Provide the (x, y) coordinate of the cell's center where the given text is located.  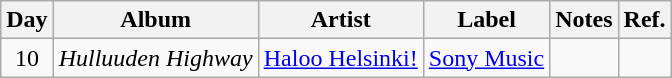
10 (27, 58)
Artist (340, 20)
Haloo Helsinki! (340, 58)
Sony Music (486, 58)
Day (27, 20)
Hulluuden Highway (156, 58)
Ref. (644, 20)
Album (156, 20)
Notes (584, 20)
Label (486, 20)
